Scan for the cell matching the given text and deliver its (X, Y) coordinate at center. 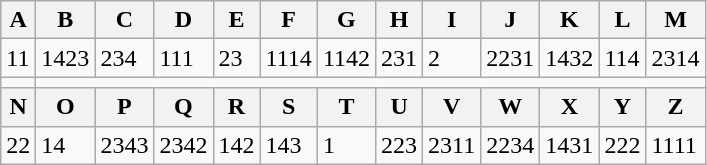
F (288, 20)
23 (236, 58)
Z (676, 107)
R (236, 107)
143 (288, 145)
231 (400, 58)
11 (18, 58)
X (570, 107)
T (346, 107)
2234 (510, 145)
1 (346, 145)
142 (236, 145)
E (236, 20)
2 (452, 58)
I (452, 20)
1432 (570, 58)
22 (18, 145)
234 (124, 58)
U (400, 107)
C (124, 20)
114 (622, 58)
14 (66, 145)
1111 (676, 145)
B (66, 20)
L (622, 20)
A (18, 20)
S (288, 107)
H (400, 20)
Y (622, 107)
M (676, 20)
111 (184, 58)
1431 (570, 145)
K (570, 20)
222 (622, 145)
1114 (288, 58)
2311 (452, 145)
J (510, 20)
2342 (184, 145)
2314 (676, 58)
V (452, 107)
N (18, 107)
223 (400, 145)
W (510, 107)
D (184, 20)
O (66, 107)
2231 (510, 58)
G (346, 20)
1423 (66, 58)
P (124, 107)
1142 (346, 58)
Q (184, 107)
2343 (124, 145)
